Return the (X, Y) coordinate for the center point of the cell that contains the specified text.  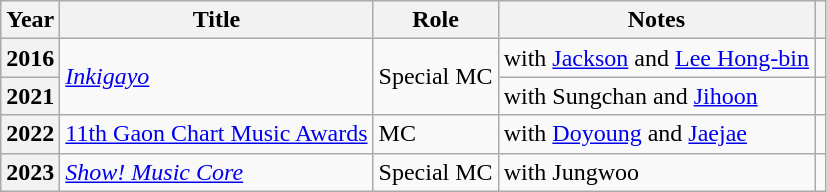
with Jungwoo (656, 172)
Role (436, 20)
Show! Music Core (216, 172)
Notes (656, 20)
Year (30, 20)
11th Gaon Chart Music Awards (216, 134)
MC (436, 134)
2023 (30, 172)
with Sungchan and Jihoon (656, 96)
with Doyoung and Jaejae (656, 134)
2022 (30, 134)
with Jackson and Lee Hong-bin (656, 58)
Title (216, 20)
2016 (30, 58)
Inkigayo (216, 77)
2021 (30, 96)
